Locate the cell with the specified text and output its (X, Y) center coordinate. 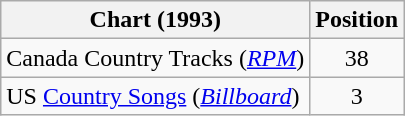
3 (357, 96)
Chart (1993) (156, 20)
US Country Songs (Billboard) (156, 96)
Canada Country Tracks (RPM) (156, 58)
Position (357, 20)
38 (357, 58)
